Return (X, Y) of the center of cell containing provided text 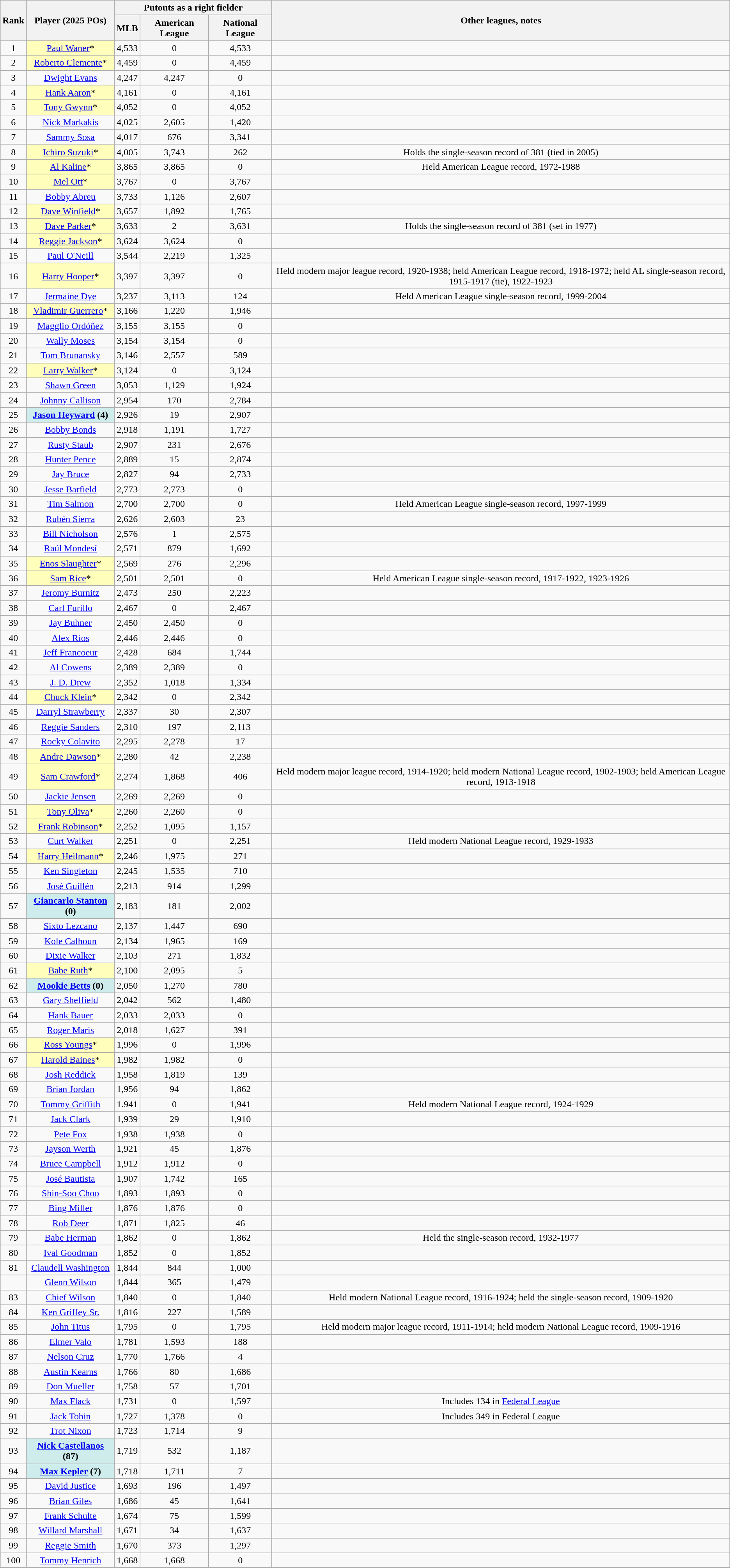
Ken Griffey Sr. (71, 1312)
Sammy Sosa (71, 137)
33 (13, 534)
14 (13, 241)
2,626 (127, 519)
1,924 (240, 385)
Kole Calhoun (71, 941)
2,296 (240, 563)
J. D. Drew (71, 682)
Reggie Sanders (71, 727)
83 (13, 1297)
1,420 (240, 122)
1,187 (240, 1451)
Reggie Jackson* (71, 241)
2,352 (127, 682)
Enos Slaughter* (71, 563)
227 (174, 1312)
1,674 (127, 1516)
Sam Crawford* (71, 776)
Dave Parker* (71, 226)
52 (13, 826)
2,018 (127, 1030)
1,781 (127, 1342)
2,002 (240, 906)
1,711 (174, 1471)
2,113 (240, 727)
28 (13, 460)
1,157 (240, 826)
Don Mueller (71, 1386)
Harry Heilmann* (71, 856)
13 (13, 226)
47 (13, 742)
3,053 (127, 385)
63 (13, 1000)
231 (174, 444)
Carl Furillo (71, 608)
Tim Salmon (71, 504)
1,334 (240, 682)
1,871 (127, 1223)
1,770 (127, 1357)
Mel Ott* (71, 181)
2,954 (127, 400)
1,589 (240, 1312)
35 (13, 563)
41 (13, 652)
1,731 (127, 1401)
21 (13, 355)
406 (240, 776)
Holds the single-season record of 381 (set in 1977) (501, 226)
2,295 (127, 742)
2,103 (127, 956)
Larry Walker* (71, 370)
70 (13, 1104)
1,447 (174, 926)
710 (240, 871)
1,939 (127, 1119)
Putouts as a right fielder (193, 8)
Other leagues, notes (501, 20)
12 (13, 211)
Dave Winfield* (71, 211)
1,819 (174, 1074)
Nick Markakis (71, 122)
2,213 (127, 886)
10 (13, 181)
Mookie Betts (0) (71, 986)
1,480 (240, 1000)
2,246 (127, 856)
92 (13, 1431)
3 (13, 78)
250 (174, 593)
2,607 (240, 196)
2,676 (240, 444)
Nelson Cruz (71, 1357)
2,605 (174, 122)
31 (13, 504)
1,497 (240, 1486)
1,597 (240, 1401)
3,633 (127, 226)
8 (13, 152)
2,050 (127, 986)
Jesse Barfield (71, 489)
18 (13, 311)
Jeff Francoeur (71, 652)
2,238 (240, 756)
Hunter Pence (71, 460)
90 (13, 1401)
American League (174, 28)
Willard Marshall (71, 1531)
Sam Rice* (71, 578)
2,134 (127, 941)
2,874 (240, 460)
26 (13, 430)
68 (13, 1074)
Josh Reddick (71, 1074)
Held modern major league record, 1920-1938; held American League record, 1918-1972; held AL single-season record, 1915-1917 (tie), 1922-1923 (501, 276)
87 (13, 1357)
96 (13, 1501)
85 (13, 1327)
Ival Goodman (71, 1253)
3,237 (127, 296)
170 (174, 400)
1,946 (240, 311)
65 (13, 1030)
Jay Buhner (71, 623)
Rubén Sierra (71, 519)
Chuck Klein* (71, 697)
20 (13, 341)
Roberto Clemente* (71, 63)
59 (13, 941)
Bobby Abreu (71, 196)
2,889 (127, 460)
2,571 (127, 549)
Brian Jordan (71, 1089)
Paul Waner* (71, 48)
Jeromy Burnitz (71, 593)
Max Kepler (7) (71, 1471)
1,941 (240, 1104)
391 (240, 1030)
Tony Gwynn* (71, 107)
3,743 (174, 152)
1,126 (174, 196)
37 (13, 593)
690 (240, 926)
3,631 (240, 226)
2,095 (174, 971)
Held American League record, 1972-1988 (501, 167)
1,958 (127, 1074)
1,758 (127, 1386)
3,166 (127, 311)
95 (13, 1486)
3,113 (174, 296)
66 (13, 1045)
Shawn Green (71, 385)
Roger Maris (71, 1030)
3,544 (127, 256)
100 (13, 1560)
2,926 (127, 415)
32 (13, 519)
1,479 (240, 1282)
2,827 (127, 474)
124 (240, 296)
1,670 (127, 1545)
2,337 (127, 712)
3,733 (127, 196)
676 (174, 137)
1,975 (174, 856)
844 (174, 1268)
86 (13, 1342)
1,637 (240, 1531)
Jermaine Dye (71, 296)
74 (13, 1163)
Tommy Griffith (71, 1104)
Bill Nicholson (71, 534)
Held modern National League record, 1924-1929 (501, 1104)
Johnny Callison (71, 400)
Ken Singleton (71, 871)
1,921 (127, 1149)
1,000 (240, 1268)
David Justice (71, 1486)
48 (13, 756)
Elmer Valo (71, 1342)
69 (13, 1089)
1,742 (174, 1179)
56 (13, 886)
Reggie Smith (71, 1545)
2,100 (127, 971)
88 (13, 1371)
Jason Heyward (4) (71, 415)
Held American League single-season record, 1999-2004 (501, 296)
64 (13, 1015)
Dwight Evans (71, 78)
Max Flack (71, 1401)
Darryl Strawberry (71, 712)
1,719 (127, 1451)
562 (174, 1000)
Vladimir Guerrero* (71, 311)
Jack Tobin (71, 1416)
1,825 (174, 1223)
Nick Castellanos (87) (71, 1451)
879 (174, 549)
197 (174, 727)
67 (13, 1060)
181 (174, 906)
72 (13, 1134)
58 (13, 926)
1,593 (174, 1342)
53 (13, 841)
169 (240, 941)
Rusty Staub (71, 444)
1,832 (240, 956)
1,018 (174, 682)
Held American League single-season record, 1997-1999 (501, 504)
25 (13, 415)
Sixto Lezcano (71, 926)
373 (174, 1545)
2,252 (127, 826)
1,692 (240, 549)
Babe Ruth* (71, 971)
99 (13, 1545)
36 (13, 578)
1,297 (240, 1545)
1,765 (240, 211)
Harold Baines* (71, 1060)
Frank Robinson* (71, 826)
89 (13, 1386)
3,657 (127, 211)
780 (240, 986)
2,278 (174, 742)
39 (13, 623)
Held the single-season record, 1932-1977 (501, 1238)
2,274 (127, 776)
24 (13, 400)
60 (13, 956)
Holds the single-season record of 381 (tied in 2005) (501, 152)
91 (13, 1416)
55 (13, 871)
1,671 (127, 1531)
Glenn Wilson (71, 1282)
Jack Clark (71, 1119)
1,910 (240, 1119)
2,042 (127, 1000)
11 (13, 196)
2,784 (240, 400)
81 (13, 1268)
National League (240, 28)
MLB (127, 28)
1,378 (174, 1416)
51 (13, 812)
Rocky Colavito (71, 742)
79 (13, 1238)
54 (13, 856)
Curt Walker (71, 841)
73 (13, 1149)
49 (13, 776)
Jayson Werth (71, 1149)
38 (13, 608)
Bobby Bonds (71, 430)
27 (13, 444)
40 (13, 637)
1,744 (240, 652)
1,816 (127, 1312)
Shin-Soo Choo (71, 1193)
532 (174, 1451)
1,095 (174, 826)
Pete Fox (71, 1134)
Jay Bruce (71, 474)
365 (174, 1282)
188 (240, 1342)
2,310 (127, 727)
Tommy Henrich (71, 1560)
2,428 (127, 652)
2,557 (174, 355)
914 (174, 886)
2,569 (127, 563)
1,718 (127, 1471)
684 (174, 652)
98 (13, 1531)
Wally Moses (71, 341)
Tom Brunansky (71, 355)
2,245 (127, 871)
2,603 (174, 519)
61 (13, 971)
Gary Sheffield (71, 1000)
78 (13, 1223)
1,693 (127, 1486)
93 (13, 1451)
1,723 (127, 1431)
2,219 (174, 256)
1,191 (174, 430)
José Bautista (71, 1179)
Giancarlo Stanton (0) (71, 906)
1,956 (127, 1089)
John Titus (71, 1327)
1,892 (174, 211)
2,183 (127, 906)
2,137 (127, 926)
1,270 (174, 986)
Magglio Ordóñez (71, 326)
6 (13, 122)
Claudell Washington (71, 1268)
196 (174, 1486)
1,627 (174, 1030)
1.941 (127, 1104)
2,575 (240, 534)
Held modern major league record, 1911-1914; held modern National League record, 1909-1916 (501, 1327)
1,641 (240, 1501)
71 (13, 1119)
Trot Nixon (71, 1431)
97 (13, 1516)
Al Cowens (71, 667)
1,965 (174, 941)
2,918 (127, 430)
1,599 (240, 1516)
50 (13, 797)
1,868 (174, 776)
Includes 349 in Federal League (501, 1416)
Dixie Walker (71, 956)
Bing Miller (71, 1208)
76 (13, 1193)
43 (13, 682)
Held modern major league record, 1914-1920; held modern National League record, 1902-1903; held American League record, 1913-1918 (501, 776)
Ichiro Suzuki* (71, 152)
1,299 (240, 886)
1,701 (240, 1386)
2,576 (127, 534)
Hank Aaron* (71, 92)
77 (13, 1208)
Player (2025 POs) (71, 20)
1,907 (127, 1179)
Held modern National League record, 1916-1924; held the single-season record, 1909-1920 (501, 1297)
2,280 (127, 756)
165 (240, 1179)
Andre Dawson* (71, 756)
1,129 (174, 385)
Chief Wilson (71, 1297)
Bruce Campbell (71, 1163)
2,473 (127, 593)
2,733 (240, 474)
Raúl Mondesí (71, 549)
José Guillén (71, 886)
Rob Deer (71, 1223)
84 (13, 1312)
Held American League single-season record, 1917-1922, 1923-1926 (501, 578)
Hank Bauer (71, 1015)
3,341 (240, 137)
139 (240, 1074)
1,535 (174, 871)
589 (240, 355)
Alex Ríos (71, 637)
Held modern National League record, 1929-1933 (501, 841)
4,017 (127, 137)
3,146 (127, 355)
276 (174, 563)
44 (13, 697)
Austin Kearns (71, 1371)
Paul O'Neill (71, 256)
1,220 (174, 311)
2,307 (240, 712)
Ross Youngs* (71, 1045)
Jackie Jensen (71, 797)
4,025 (127, 122)
1,714 (174, 1431)
1,325 (240, 256)
2,223 (240, 593)
Brian Giles (71, 1501)
4,005 (127, 152)
Frank Schulte (71, 1516)
62 (13, 986)
Includes 134 in Federal League (501, 1401)
22 (13, 370)
16 (13, 276)
Tony Oliva* (71, 812)
Al Kaline* (71, 167)
262 (240, 152)
Babe Herman (71, 1238)
Rank (13, 20)
Harry Hooper* (71, 276)
